From the cell containing the given text, extract its center point as (X, Y) coordinate. 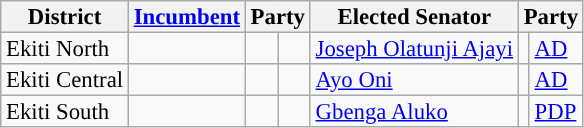
Ayo Oni (414, 80)
District (65, 17)
Ekiti North (65, 49)
Ekiti Central (65, 80)
Joseph Olatunji Ajayi (414, 49)
Incumbent (186, 17)
PDP (556, 112)
Ekiti South (65, 112)
Gbenga Aluko (414, 112)
Elected Senator (414, 17)
